Locate the cell with the specified text and output its [x, y] center coordinate. 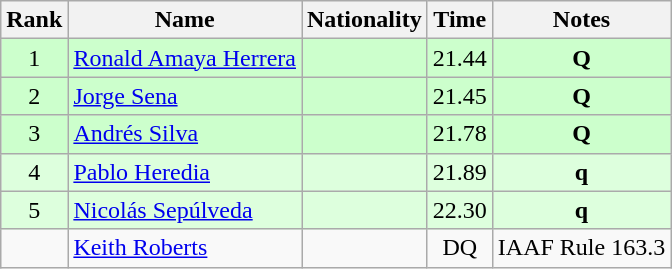
Ronald Amaya Herrera [185, 58]
Jorge Sena [185, 96]
2 [34, 96]
21.78 [460, 134]
4 [34, 172]
21.44 [460, 58]
22.30 [460, 210]
Rank [34, 20]
Name [185, 20]
1 [34, 58]
5 [34, 210]
3 [34, 134]
21.89 [460, 172]
Notes [581, 20]
Nationality [365, 20]
IAAF Rule 163.3 [581, 248]
Pablo Heredia [185, 172]
Nicolás Sepúlveda [185, 210]
Keith Roberts [185, 248]
DQ [460, 248]
Time [460, 20]
21.45 [460, 96]
Andrés Silva [185, 134]
